Extract the (x, y) coordinate from the center of the cell holding the provided text.  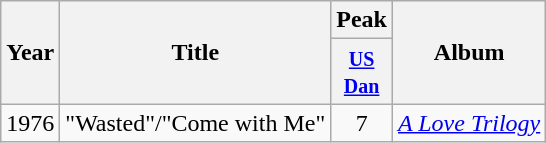
Album (470, 52)
1976 (30, 123)
Title (196, 52)
7 (362, 123)
Year (30, 52)
"Wasted"/"Come with Me" (196, 123)
Peak (362, 20)
A Love Trilogy (470, 123)
USDan (362, 72)
